Return [X, Y] of the center of cell containing provided text 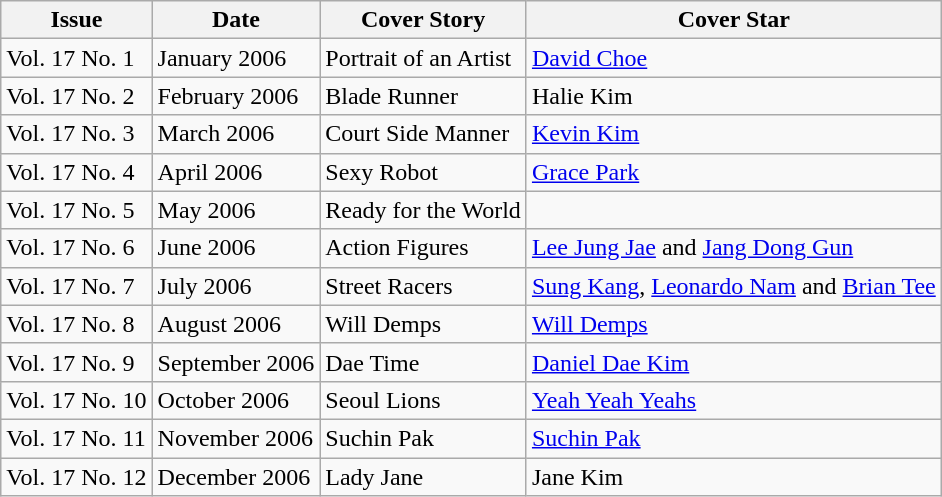
Vol. 17 No. 12 [76, 477]
Vol. 17 No. 8 [76, 324]
Cover Story [424, 20]
Sexy Robot [424, 172]
Vol. 17 No. 10 [76, 400]
Vol. 17 No. 9 [76, 362]
October 2006 [236, 400]
Lee Jung Jae and Jang Dong Gun [734, 248]
July 2006 [236, 286]
Halie Kim [734, 96]
December 2006 [236, 477]
February 2006 [236, 96]
Blade Runner [424, 96]
Street Racers [424, 286]
Vol. 17 No. 5 [76, 210]
Issue [76, 20]
Dae Time [424, 362]
Vol. 17 No. 7 [76, 286]
June 2006 [236, 248]
Vol. 17 No. 6 [76, 248]
August 2006 [236, 324]
Vol. 17 No. 3 [76, 134]
Court Side Manner [424, 134]
Vol. 17 No. 4 [76, 172]
Sung Kang, Leonardo Nam and Brian Tee [734, 286]
David Choe [734, 58]
November 2006 [236, 438]
September 2006 [236, 362]
Vol. 17 No. 1 [76, 58]
Yeah Yeah Yeahs [734, 400]
Date [236, 20]
Action Figures [424, 248]
March 2006 [236, 134]
May 2006 [236, 210]
Lady Jane [424, 477]
Kevin Kim [734, 134]
Jane Kim [734, 477]
Grace Park [734, 172]
Portrait of an Artist [424, 58]
Vol. 17 No. 11 [76, 438]
Vol. 17 No. 2 [76, 96]
Ready for the World [424, 210]
Seoul Lions [424, 400]
Cover Star [734, 20]
April 2006 [236, 172]
Daniel Dae Kim [734, 362]
January 2006 [236, 58]
